From the cell containing the given text, extract its center point as [X, Y] coordinate. 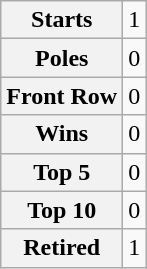
Top 10 [62, 210]
Top 5 [62, 172]
Poles [62, 58]
Retired [62, 248]
Front Row [62, 96]
Starts [62, 20]
Wins [62, 134]
